Identify which cell holds the provided text, then report its [X, Y] central coordinate. 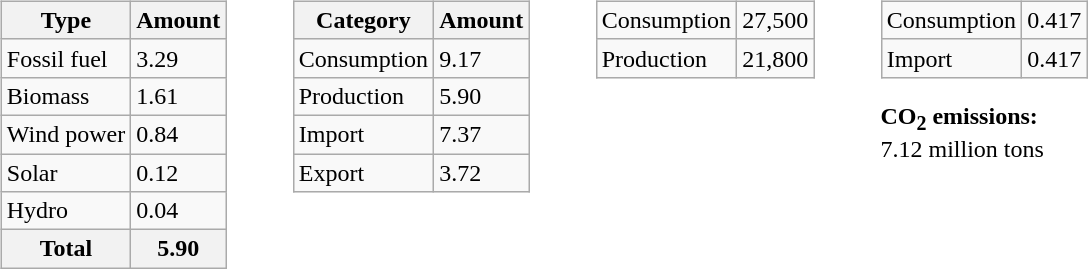
Export [363, 173]
Solar [66, 173]
Type [66, 20]
Total [66, 249]
27,500 [776, 20]
Biomass [66, 96]
1.61 [178, 96]
0.04 [178, 211]
Category [363, 20]
3.29 [178, 58]
9.17 [482, 58]
Hydro [66, 211]
21,800 [776, 58]
Wind power [66, 134]
3.72 [482, 173]
Fossil fuel [66, 58]
0.84 [178, 134]
7.37 [482, 134]
0.12 [178, 173]
